Pinpoint the cell where the given text exists, returning its [X, Y] midpoint coordinate. 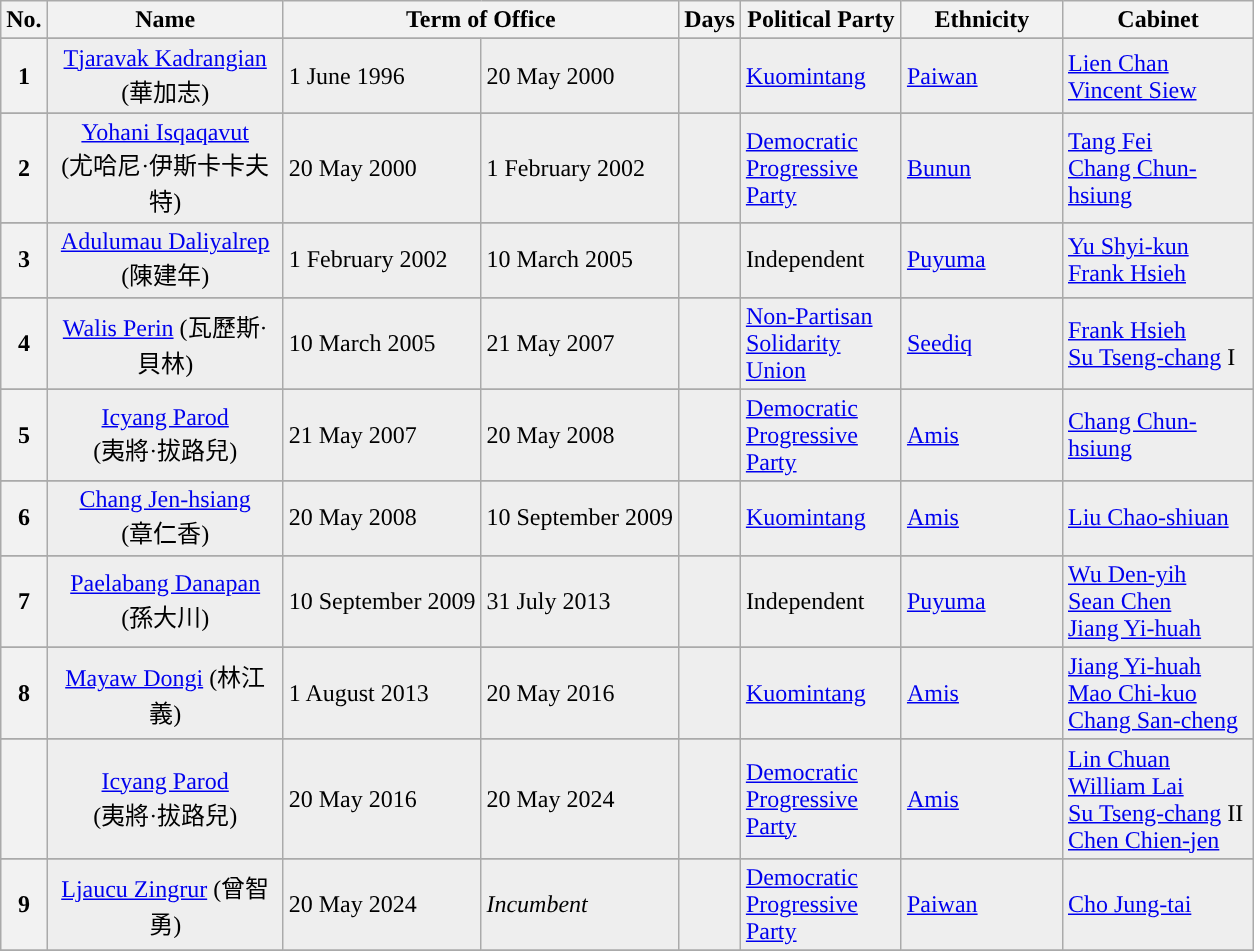
Liu Chao-shiuan [1158, 518]
3 [24, 260]
Incumbent [580, 904]
1 August 2013 [382, 693]
8 [24, 693]
Non-Partisan Solidarity Union [820, 343]
No. [24, 20]
Lin ChuanWilliam LaiSu Tseng-chang IIChen Chien-jen [1158, 798]
1 [24, 76]
Jiang Yi-huahMao Chi-kuoChang San-cheng [1158, 693]
Political Party [820, 20]
Yohani Isqaqavut (尤哈尼·伊斯卡卡夫特) [165, 168]
Bunun [982, 168]
Cabinet [1158, 20]
Mayaw Dongi (林江義) [165, 693]
Walis Perin (瓦歷斯·貝林) [165, 343]
4 [24, 343]
Seediq [982, 343]
Lien ChanVincent Siew [1158, 76]
Tang FeiChang Chun-hsiung [1158, 168]
Frank HsiehSu Tseng-chang I [1158, 343]
Chang Jen-hsiang (章仁香) [165, 518]
Name [165, 20]
31 July 2013 [580, 601]
Days [710, 20]
Wu Den-yihSean ChenJiang Yi-huah [1158, 601]
Term of Office [480, 20]
Paelabang Danapan (孫大川) [165, 601]
6 [24, 518]
Tjaravak Kadrangian (華加志) [165, 76]
2 [24, 168]
1 June 1996 [382, 76]
Ljaucu Zingrur (曾智勇) [165, 904]
Chang Chun-hsiung [1158, 435]
Adulumau Daliyalrep (陳建年) [165, 260]
9 [24, 904]
7 [24, 601]
Yu Shyi-kunFrank Hsieh [1158, 260]
Cho Jung-tai [1158, 904]
5 [24, 435]
Ethnicity [982, 20]
